Return the (x, y) coordinate for the center point of the cell that contains the specified text.  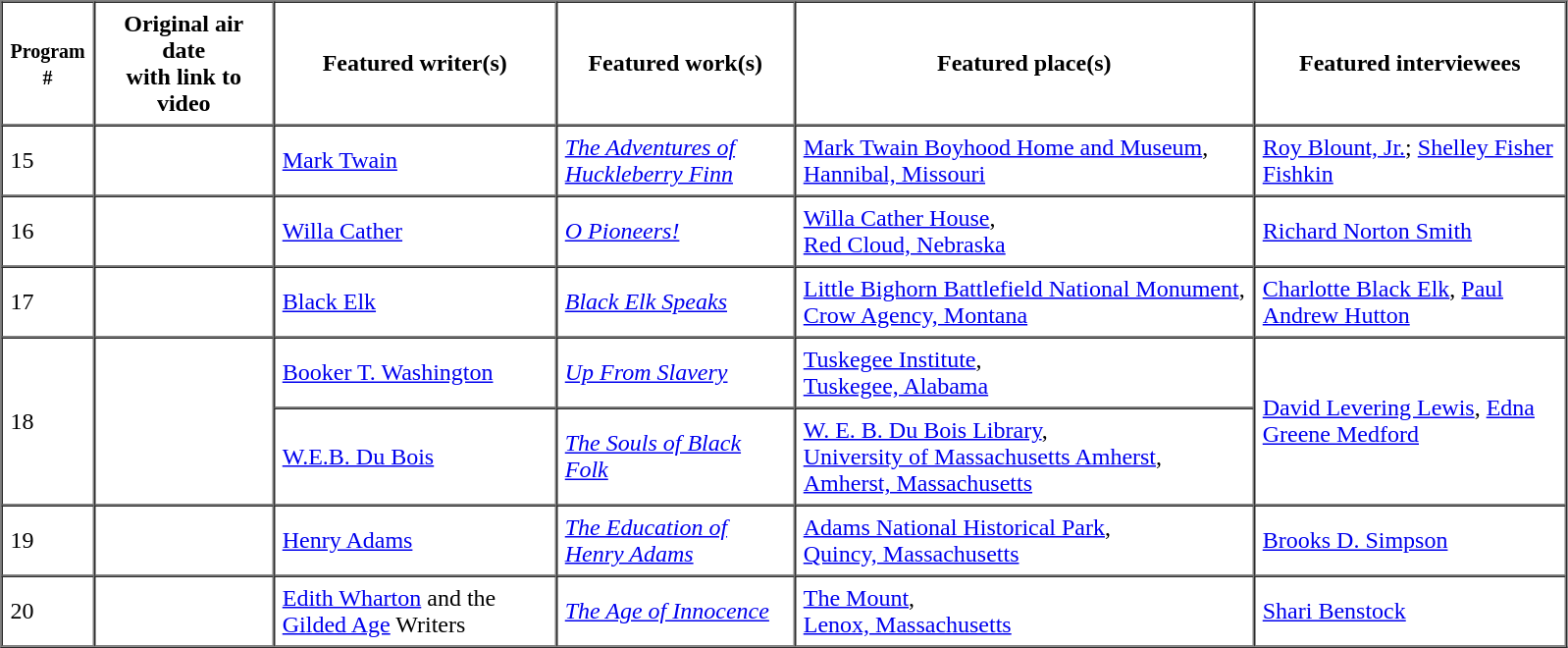
18 (48, 422)
Shari Benstock (1410, 611)
The Adventures of Huckleberry Finn (675, 161)
Featured work(s) (675, 64)
The Souls of Black Folk (675, 458)
Edith Wharton and the Gilded Age Writers (415, 611)
Original air datewith link to video (184, 64)
Program # (48, 64)
The Age of Innocence (675, 611)
Up From Slavery (675, 373)
Richard Norton Smith (1410, 232)
15 (48, 161)
Henry Adams (415, 540)
Featured writer(s) (415, 64)
Black Elk (415, 302)
David Levering Lewis, Edna Greene Medford (1410, 422)
Tuskegee Institute,Tuskegee, Alabama (1024, 373)
Mark Twain Boyhood Home and Museum,Hannibal, Missouri (1024, 161)
17 (48, 302)
Featured place(s) (1024, 64)
O Pioneers! (675, 232)
W. E. B. Du Bois Library,University of Massachusetts Amherst,Amherst, Massachusetts (1024, 458)
The Mount,Lenox, Massachusetts (1024, 611)
Willa Cather House,Red Cloud, Nebraska (1024, 232)
The Education of Henry Adams (675, 540)
Adams National Historical Park,Quincy, Massachusetts (1024, 540)
Charlotte Black Elk, Paul Andrew Hutton (1410, 302)
Roy Blount, Jr.; Shelley Fisher Fishkin (1410, 161)
W.E.B. Du Bois (415, 458)
20 (48, 611)
Booker T. Washington (415, 373)
Willa Cather (415, 232)
16 (48, 232)
Black Elk Speaks (675, 302)
Little Bighorn Battlefield National Monument,Crow Agency, Montana (1024, 302)
Mark Twain (415, 161)
Featured interviewees (1410, 64)
19 (48, 540)
Brooks D. Simpson (1410, 540)
